Return (x, y) of the center of cell containing provided text 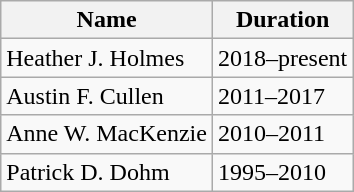
Duration (282, 20)
2011–2017 (282, 96)
2018–present (282, 58)
Anne W. MacKenzie (107, 134)
Heather J. Holmes (107, 58)
Name (107, 20)
2010–2011 (282, 134)
1995–2010 (282, 172)
Austin F. Cullen (107, 96)
Patrick D. Dohm (107, 172)
